Search for the cell housing the specified text and yield its [X, Y] center coordinate. 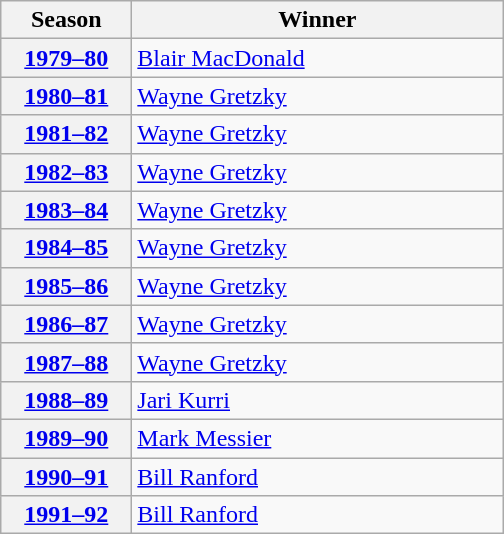
1990–91 [66, 477]
Mark Messier [318, 438]
1986–87 [66, 324]
1983–84 [66, 210]
1979–80 [66, 58]
1987–88 [66, 362]
Blair MacDonald [318, 58]
Season [66, 20]
1981–82 [66, 134]
1988–89 [66, 400]
1985–86 [66, 286]
1980–81 [66, 96]
1984–85 [66, 248]
1982–83 [66, 172]
1991–92 [66, 515]
Winner [318, 20]
1989–90 [66, 438]
Jari Kurri [318, 400]
